From the cell containing the given text, extract its center point as (x, y) coordinate. 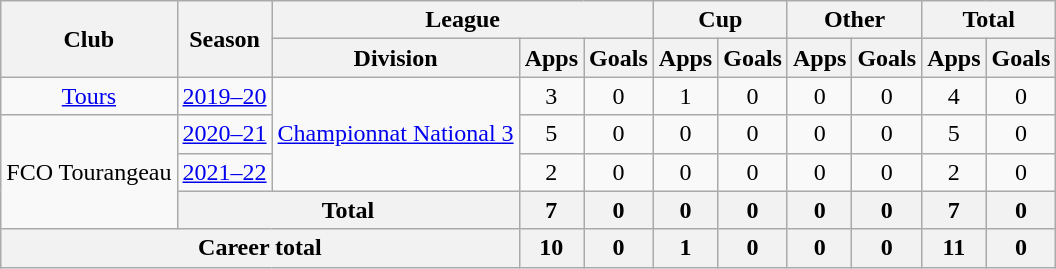
Championnat National 3 (396, 134)
Club (89, 39)
Other (854, 20)
Career total (260, 248)
Cup (720, 20)
2020–21 (224, 134)
Division (396, 58)
Tours (89, 96)
2019–20 (224, 96)
Season (224, 39)
3 (551, 96)
10 (551, 248)
2021–22 (224, 172)
11 (954, 248)
4 (954, 96)
FCO Tourangeau (89, 172)
League (462, 20)
